Provide the [X, Y] coordinate of the cell's center where the given text is located.  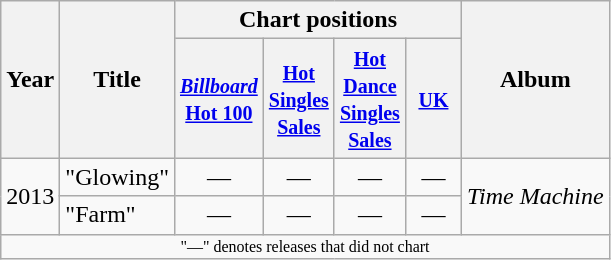
Chart positions [318, 20]
Billboard Hot 100 [218, 98]
Hot Singles Sales [298, 98]
Title [118, 80]
Time Machine [535, 196]
Album [535, 80]
2013 [30, 196]
"Glowing" [118, 177]
"Farm" [118, 215]
"—" denotes releases that did not chart [305, 246]
UK [433, 98]
Year [30, 80]
Hot Dance Singles Sales [370, 98]
